For the text-containing cell, return its midpoint in (x, y) coordinate format. 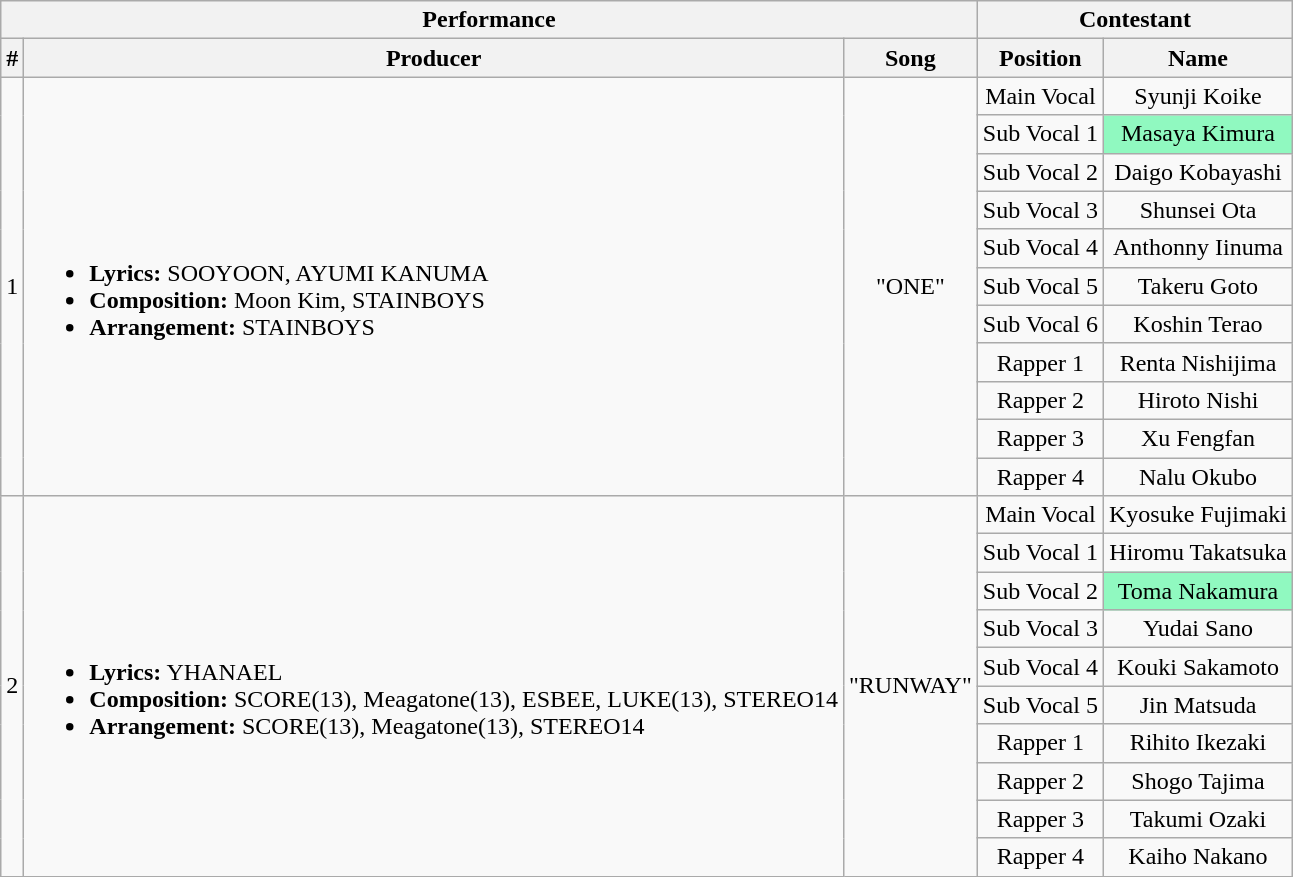
Kouki Sakamoto (1198, 667)
Toma Nakamura (1198, 591)
Yudai Sano (1198, 629)
Takumi Ozaki (1198, 819)
Daigo Kobayashi (1198, 172)
Nalu Okubo (1198, 477)
Anthonny Iinuma (1198, 248)
Producer (434, 58)
# (12, 58)
Song (910, 58)
Name (1198, 58)
Lyrics: SOOYOON, AYUMI KANUMAComposition: Moon Kim, STAINBOYSArrangement: STAINBOYS (434, 286)
2 (12, 686)
Hiromu Takatsuka (1198, 553)
Sub Vocal 6 (1040, 324)
Contestant (1134, 20)
1 (12, 286)
Shogo Tajima (1198, 781)
Koshin Terao (1198, 324)
Xu Fengfan (1198, 438)
Jin Matsuda (1198, 705)
Rihito Ikezaki (1198, 743)
Masaya Kimura (1198, 134)
Kaiho Nakano (1198, 857)
Hiroto Nishi (1198, 400)
Performance (489, 20)
Syunji Koike (1198, 96)
Takeru Goto (1198, 286)
Position (1040, 58)
Kyosuke Fujimaki (1198, 515)
Renta Nishijima (1198, 362)
Shunsei Ota (1198, 210)
Lyrics: YHANAELComposition: SCORE(13), Meagatone(13), ESBEE, LUKE(13), STEREO14Arrangement: SCORE(13), Meagatone(13), STEREO14 (434, 686)
"RUNWAY" (910, 686)
"ONE" (910, 286)
